For the text-containing cell, return its midpoint in [x, y] coordinate format. 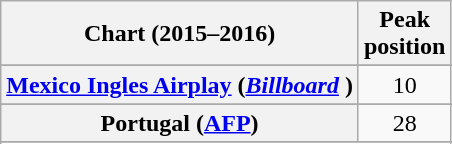
Chart (2015–2016) [180, 34]
Mexico Ingles Airplay (Billboard ) [180, 85]
Peakposition [404, 34]
28 [404, 123]
Portugal (AFP) [180, 123]
10 [404, 85]
